Extract the (X, Y) coordinate from the center of the cell holding the provided text.  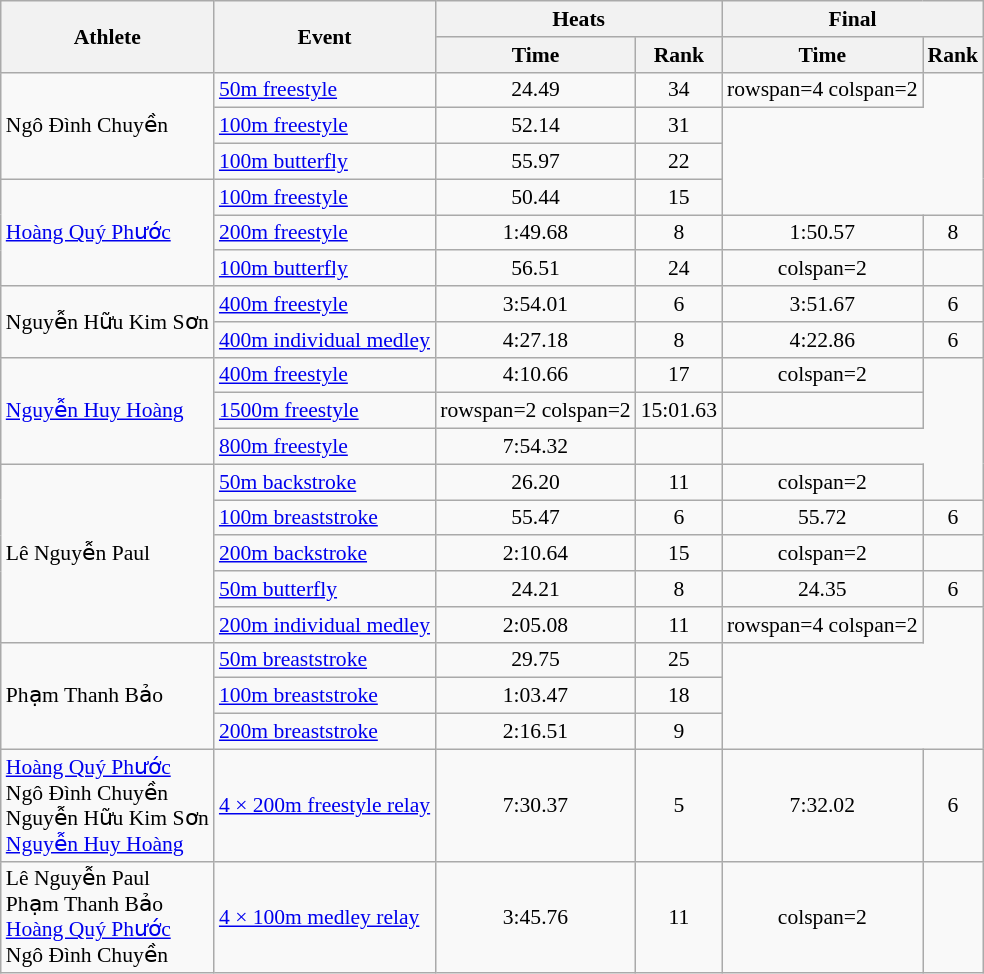
24.21 (536, 589)
50.44 (536, 197)
31 (679, 126)
4:10.66 (536, 375)
26.20 (536, 482)
1500m freestyle (324, 411)
18 (679, 696)
55.47 (536, 518)
Hoàng Quý Phước (108, 232)
24 (679, 269)
800m freestyle (324, 447)
22 (679, 162)
Heats (578, 19)
2:16.51 (536, 732)
Hoàng Quý PhướcNgô Đình ChuyềnNguyễn Hữu Kim SơnNguyễn Huy Hoàng (108, 805)
4 × 100m medley relay (324, 917)
5 (679, 805)
200m backstroke (324, 554)
55.97 (536, 162)
17 (679, 375)
50m butterfly (324, 589)
1:03.47 (536, 696)
Ngô Đình Chuyền (108, 126)
200m individual medley (324, 625)
24.49 (536, 90)
3:45.76 (536, 917)
50m freestyle (324, 90)
1:50.57 (822, 233)
4:27.18 (536, 340)
24.35 (822, 589)
Nguyễn Hữu Kim Sơn (108, 322)
3:51.67 (822, 304)
200m breaststroke (324, 732)
52.14 (536, 126)
2:10.64 (536, 554)
15:01.63 (679, 411)
50m backstroke (324, 482)
4:22.86 (822, 340)
3:54.01 (536, 304)
7:32.02 (822, 805)
55.72 (822, 518)
7:54.32 (536, 447)
34 (679, 90)
Event (324, 36)
25 (679, 660)
2:05.08 (536, 625)
Lê Nguyễn PaulPhạm Thanh BảoHoàng Quý PhướcNgô Đình Chuyền (108, 917)
29.75 (536, 660)
Nguyễn Huy Hoàng (108, 410)
50m breaststroke (324, 660)
Phạm Thanh Bảo (108, 696)
4 × 200m freestyle relay (324, 805)
Athlete (108, 36)
200m freestyle (324, 233)
56.51 (536, 269)
1:49.68 (536, 233)
9 (679, 732)
rowspan=2 colspan=2 (536, 411)
Final (852, 19)
400m individual medley (324, 340)
7:30.37 (536, 805)
Lê Nguyễn Paul (108, 553)
